For the text-containing cell, return its midpoint in [x, y] coordinate format. 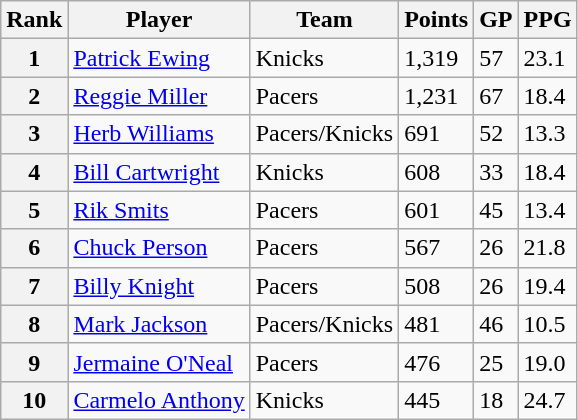
Points [436, 20]
Herb Williams [159, 134]
67 [496, 96]
18 [496, 400]
57 [496, 58]
481 [436, 324]
3 [34, 134]
13.4 [548, 210]
21.8 [548, 248]
19.0 [548, 362]
Team [324, 20]
508 [436, 286]
19.4 [548, 286]
52 [496, 134]
567 [436, 248]
1 [34, 58]
25 [496, 362]
10 [34, 400]
GP [496, 20]
601 [436, 210]
7 [34, 286]
Reggie Miller [159, 96]
Rank [34, 20]
9 [34, 362]
2 [34, 96]
1,319 [436, 58]
13.3 [548, 134]
1,231 [436, 96]
608 [436, 172]
Jermaine O'Neal [159, 362]
Carmelo Anthony [159, 400]
445 [436, 400]
24.7 [548, 400]
476 [436, 362]
Chuck Person [159, 248]
PPG [548, 20]
5 [34, 210]
Rik Smits [159, 210]
Patrick Ewing [159, 58]
6 [34, 248]
691 [436, 134]
10.5 [548, 324]
Billy Knight [159, 286]
Player [159, 20]
23.1 [548, 58]
45 [496, 210]
46 [496, 324]
4 [34, 172]
Mark Jackson [159, 324]
Bill Cartwright [159, 172]
33 [496, 172]
8 [34, 324]
